Find where the given text appears and provide that cell's center as [X, Y] coordinate. 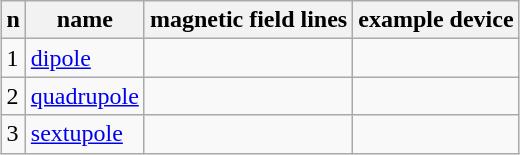
n [13, 20]
dipole [84, 58]
sextupole [84, 134]
example device [436, 20]
1 [13, 58]
quadrupole [84, 96]
name [84, 20]
magnetic field lines [248, 20]
2 [13, 96]
3 [13, 134]
